Find where the given text appears and provide that cell's center as (X, Y) coordinate. 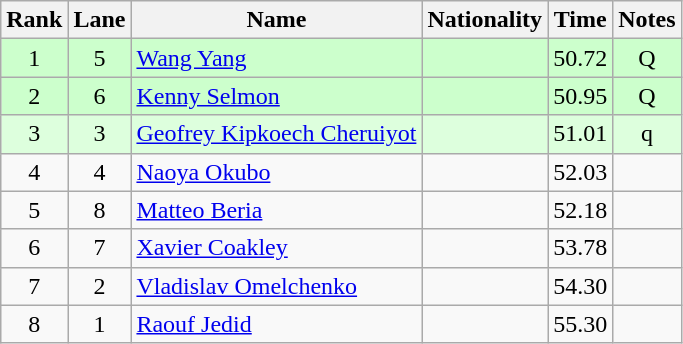
54.30 (580, 286)
Vladislav Omelchenko (276, 286)
Time (580, 20)
Notes (647, 20)
Rank (34, 20)
Matteo Beria (276, 210)
q (647, 134)
Raouf Jedid (276, 324)
50.72 (580, 58)
Name (276, 20)
Geofrey Kipkoech Cheruiyot (276, 134)
53.78 (580, 248)
Naoya Okubo (276, 172)
52.18 (580, 210)
Nationality (485, 20)
Wang Yang (276, 58)
55.30 (580, 324)
52.03 (580, 172)
Lane (100, 20)
51.01 (580, 134)
50.95 (580, 96)
Xavier Coakley (276, 248)
Kenny Selmon (276, 96)
